Extract the [x, y] coordinate from the center of the cell holding the provided text.  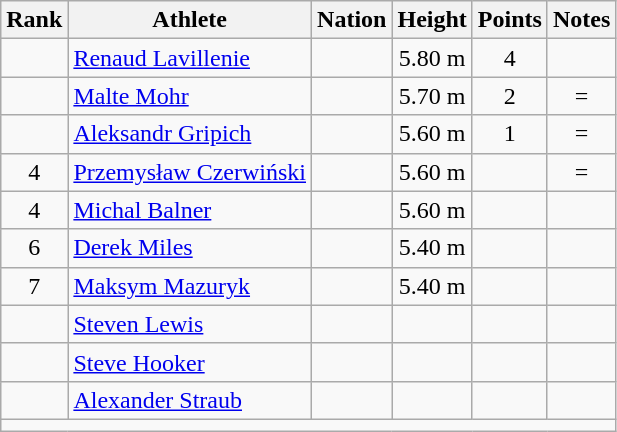
7 [34, 286]
Derek Miles [190, 248]
Przemysław Czerwiński [190, 172]
Height [432, 20]
Nation [352, 20]
Malte Mohr [190, 96]
Maksym Mazuryk [190, 286]
2 [510, 96]
Athlete [190, 20]
Steven Lewis [190, 324]
Aleksandr Gripich [190, 134]
Alexander Straub [190, 400]
Rank [34, 20]
Michal Balner [190, 210]
6 [34, 248]
Steve Hooker [190, 362]
Notes [581, 20]
5.80 m [432, 58]
1 [510, 134]
Points [510, 20]
5.70 m [432, 96]
Renaud Lavillenie [190, 58]
